Provide the [X, Y] coordinate of the cell's center where the given text is located.  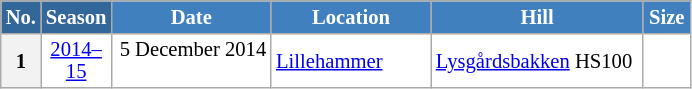
Location [351, 16]
Season [76, 16]
Date [191, 16]
No. [21, 16]
Lysgårdsbakken HS100 [537, 60]
2014–15 [76, 60]
Size [666, 16]
Hill [537, 16]
1 [21, 60]
Lillehammer [351, 60]
5 December 2014 [191, 60]
